Detect which cell encompasses the target text, then output its [X, Y] center coordinate. 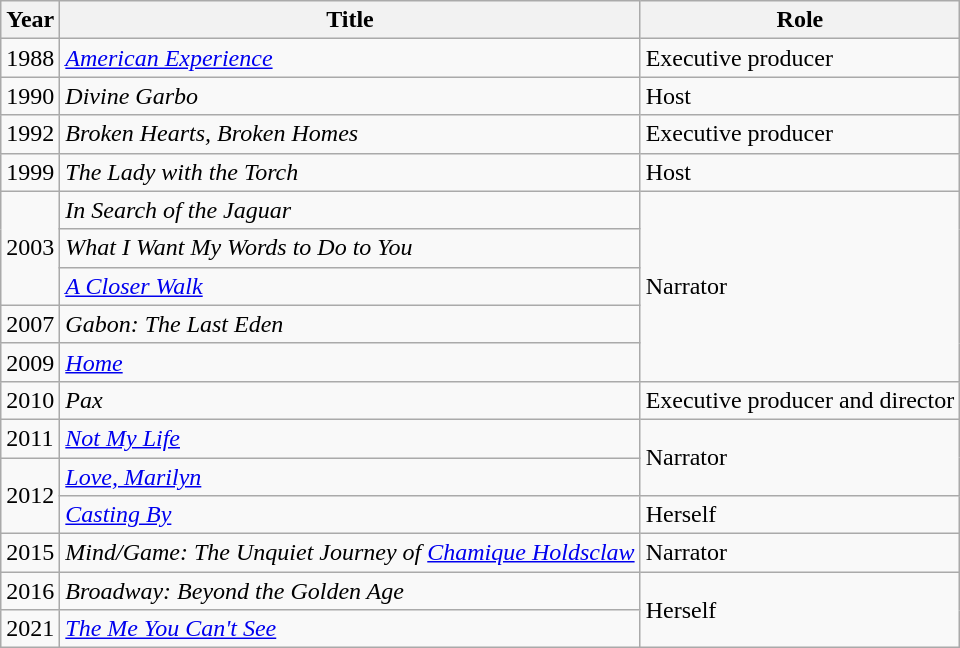
Love, Marilyn [350, 477]
Gabon: The Last Eden [350, 324]
Mind/Game: The Unquiet Journey of Chamique Holdsclaw [350, 553]
The Me You Can't See [350, 629]
1999 [30, 172]
Pax [350, 400]
American Experience [350, 58]
In Search of the Jaguar [350, 210]
1992 [30, 134]
Executive producer and director [800, 400]
Broadway: Beyond the Golden Age [350, 591]
1988 [30, 58]
2009 [30, 362]
Home [350, 362]
2011 [30, 438]
What I Want My Words to Do to You [350, 248]
2015 [30, 553]
The Lady with the Torch [350, 172]
Title [350, 20]
2003 [30, 248]
Divine Garbo [350, 96]
1990 [30, 96]
2012 [30, 496]
2021 [30, 629]
Casting By [350, 515]
2010 [30, 400]
A Closer Walk [350, 286]
2016 [30, 591]
Role [800, 20]
2007 [30, 324]
Year [30, 20]
Broken Hearts, Broken Homes [350, 134]
Not My Life [350, 438]
